Scan for the cell matching the given text and deliver its [x, y] coordinate at center. 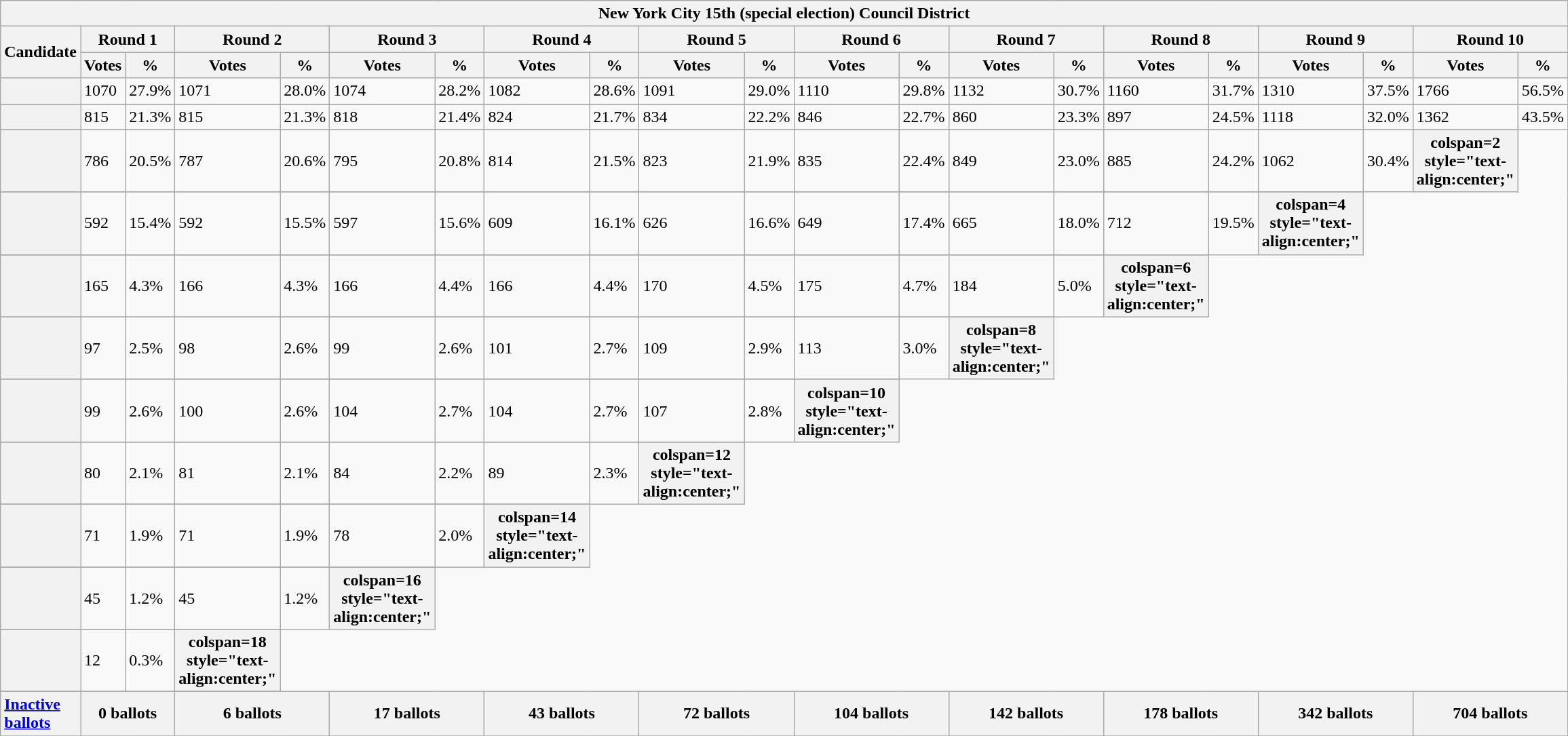
101 [537, 348]
Round 3 [407, 39]
18.0% [1079, 223]
32.0% [1388, 117]
Inactive ballots [41, 714]
20.8% [460, 161]
Candidate [41, 52]
5.0% [1079, 286]
Round 2 [252, 39]
835 [847, 161]
1132 [1001, 91]
2.5% [151, 348]
609 [537, 223]
21.5% [615, 161]
2.8% [769, 410]
21.9% [769, 161]
24.2% [1234, 161]
colspan=4 style="text-align:center;" [1311, 223]
81 [228, 473]
104 ballots [871, 714]
Round 4 [562, 39]
1362 [1466, 117]
885 [1156, 161]
1082 [537, 91]
16.1% [615, 223]
1766 [1466, 91]
712 [1156, 223]
3.0% [924, 348]
787 [228, 161]
649 [847, 223]
814 [537, 161]
16.6% [769, 223]
15.4% [151, 223]
597 [383, 223]
2.9% [769, 348]
43.5% [1543, 117]
860 [1001, 117]
1118 [1311, 117]
12 [102, 661]
846 [847, 117]
17 ballots [407, 714]
20.6% [305, 161]
2.0% [460, 535]
29.8% [924, 91]
100 [228, 410]
165 [102, 286]
786 [102, 161]
colspan=12 style="text-align:center;" [692, 473]
175 [847, 286]
19.5% [1234, 223]
178 ballots [1181, 714]
colspan=18 style="text-align:center;" [228, 661]
29.0% [769, 91]
31.7% [1234, 91]
28.2% [460, 91]
21.4% [460, 117]
Round 10 [1490, 39]
23.3% [1079, 117]
142 ballots [1026, 714]
28.6% [615, 91]
98 [228, 348]
Round 5 [716, 39]
704 ballots [1490, 714]
30.7% [1079, 91]
4.5% [769, 286]
Round 8 [1181, 39]
37.5% [1388, 91]
43 ballots [562, 714]
0.3% [151, 661]
80 [102, 473]
1070 [102, 91]
Round 1 [128, 39]
56.5% [1543, 91]
2.3% [615, 473]
184 [1001, 286]
795 [383, 161]
818 [383, 117]
New York City 15th (special election) Council District [784, 14]
849 [1001, 161]
15.5% [305, 223]
22.2% [769, 117]
28.0% [305, 91]
1160 [1156, 91]
113 [847, 348]
23.0% [1079, 161]
Round 7 [1026, 39]
2.2% [460, 473]
626 [692, 223]
colspan=6 style="text-align:center;" [1156, 286]
22.4% [924, 161]
665 [1001, 223]
1062 [1311, 161]
22.7% [924, 117]
1091 [692, 91]
24.5% [1234, 117]
1310 [1311, 91]
84 [383, 473]
colspan=2 style="text-align:center;" [1466, 161]
colspan=10 style="text-align:center;" [847, 410]
1110 [847, 91]
15.6% [460, 223]
897 [1156, 117]
824 [537, 117]
170 [692, 286]
Round 6 [871, 39]
27.9% [151, 91]
834 [692, 117]
4.7% [924, 286]
823 [692, 161]
colspan=16 style="text-align:center;" [383, 598]
97 [102, 348]
89 [537, 473]
30.4% [1388, 161]
21.7% [615, 117]
1074 [383, 91]
17.4% [924, 223]
0 ballots [128, 714]
20.5% [151, 161]
78 [383, 535]
Round 9 [1335, 39]
6 ballots [252, 714]
colspan=8 style="text-align:center;" [1001, 348]
342 ballots [1335, 714]
109 [692, 348]
107 [692, 410]
colspan=14 style="text-align:center;" [537, 535]
1071 [228, 91]
72 ballots [716, 714]
